Identify which cell holds the provided text, then report its (X, Y) central coordinate. 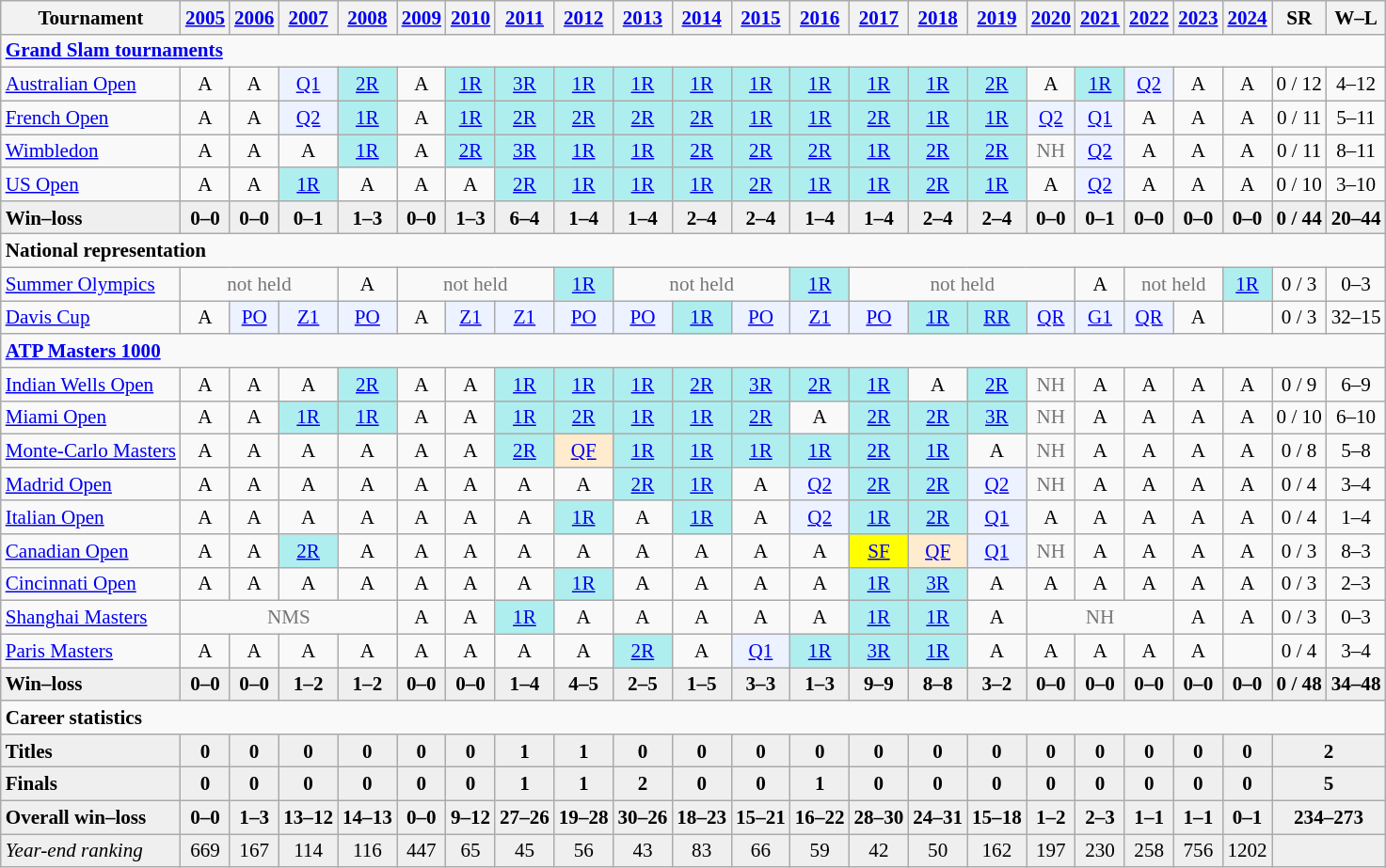
59 (820, 850)
Wimbledon (90, 150)
6–10 (1357, 418)
16–22 (820, 816)
24–31 (937, 816)
65 (470, 850)
Overall win–loss (90, 816)
Canadian Open (90, 551)
Year-end ranking (90, 850)
2010 (470, 17)
447 (422, 850)
2022 (1149, 17)
5 (1329, 784)
4–5 (583, 685)
3–2 (997, 685)
2018 (937, 17)
8–3 (1357, 551)
Shanghai Masters (90, 617)
669 (205, 850)
9–9 (879, 685)
National representation (693, 250)
66 (760, 850)
28–30 (879, 816)
ATP Masters 1000 (693, 350)
8–11 (1357, 150)
13–12 (309, 816)
Titles (90, 750)
Madrid Open (90, 483)
Davis Cup (90, 318)
197 (1051, 850)
20–44 (1357, 216)
2023 (1198, 17)
18–23 (702, 816)
6–9 (1357, 384)
Tournament (90, 17)
56 (583, 850)
Italian Open (90, 517)
34–48 (1357, 685)
2005 (205, 17)
19–28 (583, 816)
258 (1149, 850)
2009 (422, 17)
2006 (254, 17)
2020 (1051, 17)
W–L (1357, 17)
SF (879, 551)
2013 (644, 17)
230 (1100, 850)
5–11 (1357, 117)
27–26 (525, 816)
14–13 (367, 816)
2021 (1100, 17)
2016 (820, 17)
2012 (583, 17)
15–18 (997, 816)
Indian Wells Open (90, 384)
Australian Open (90, 85)
0 / 48 (1299, 685)
43 (644, 850)
French Open (90, 117)
Finals (90, 784)
2–5 (644, 685)
50 (937, 850)
2008 (367, 17)
Cincinnati Open (90, 583)
116 (367, 850)
RR (997, 318)
9–12 (470, 816)
6–4 (525, 216)
Career statistics (693, 717)
2014 (702, 17)
32–15 (1357, 318)
15–21 (760, 816)
42 (879, 850)
0 / 44 (1299, 216)
Summer Olympics (90, 284)
2007 (309, 17)
1202 (1247, 850)
0 / 9 (1299, 384)
3–3 (760, 685)
Grand Slam tournaments (693, 51)
2017 (879, 17)
Miami Open (90, 418)
Paris Masters (90, 651)
Monte-Carlo Masters (90, 451)
5–8 (1357, 451)
30–26 (644, 816)
234–273 (1329, 816)
167 (254, 850)
756 (1198, 850)
2019 (997, 17)
8–8 (937, 685)
2024 (1247, 17)
SR (1299, 17)
114 (309, 850)
3–10 (1357, 184)
2015 (760, 17)
45 (525, 850)
162 (997, 850)
G1 (1100, 318)
1–5 (702, 685)
4–12 (1357, 85)
NMS (289, 617)
0 / 8 (1299, 451)
83 (702, 850)
2011 (525, 17)
US Open (90, 184)
0 / 12 (1299, 85)
